Find where the given text appears and provide that cell's center as [x, y] coordinate. 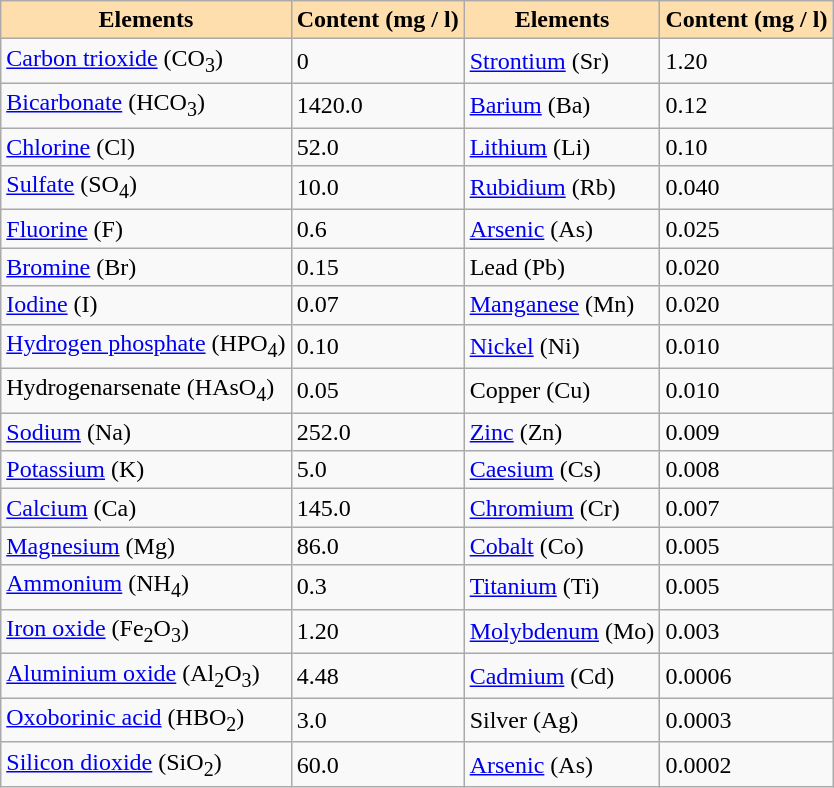
0.0006 [746, 676]
Caesium (Cs) [562, 470]
Lithium (Li) [562, 147]
Calcium (Ca) [146, 508]
3.0 [378, 720]
0.003 [746, 631]
Potassium (K) [146, 470]
Iodine (I) [146, 305]
0.0003 [746, 720]
Hydrogenarsenate (HAsO4) [146, 390]
Magnesium (Mg) [146, 546]
0.05 [378, 390]
52.0 [378, 147]
0.3 [378, 587]
Bicarbonate (HCO3) [146, 105]
Chlorine (Cl) [146, 147]
Silicon dioxide (SiO2) [146, 764]
Strontium (Sr) [562, 61]
0.025 [746, 229]
0.040 [746, 188]
145.0 [378, 508]
Zinc (Zn) [562, 432]
Cobalt (Co) [562, 546]
Sulfate (SO4) [146, 188]
Chromium (Cr) [562, 508]
Ammonium (NH4) [146, 587]
Oxoborinic acid (HBO2) [146, 720]
Sodium (Na) [146, 432]
4.48 [378, 676]
Bromine (Br) [146, 267]
86.0 [378, 546]
Molybdenum (Mo) [562, 631]
1420.0 [378, 105]
Silver (Ag) [562, 720]
Fluorine (F) [146, 229]
Nickel (Ni) [562, 346]
Cadmium (Cd) [562, 676]
Hydrogen phosphate (HPO4) [146, 346]
Barium (Ba) [562, 105]
0.009 [746, 432]
0.0002 [746, 764]
Rubidium (Rb) [562, 188]
0.008 [746, 470]
0.12 [746, 105]
Carbon trioxide (CO3) [146, 61]
0.007 [746, 508]
60.0 [378, 764]
0.15 [378, 267]
Titanium (Ti) [562, 587]
0.07 [378, 305]
252.0 [378, 432]
10.0 [378, 188]
Aluminium oxide (Al2O3) [146, 676]
Lead (Pb) [562, 267]
Manganese (Mn) [562, 305]
5.0 [378, 470]
Iron oxide (Fe2O3) [146, 631]
0.6 [378, 229]
Copper (Cu) [562, 390]
0 [378, 61]
